Return the [X, Y] coordinate for the center point of the cell that contains the specified text.  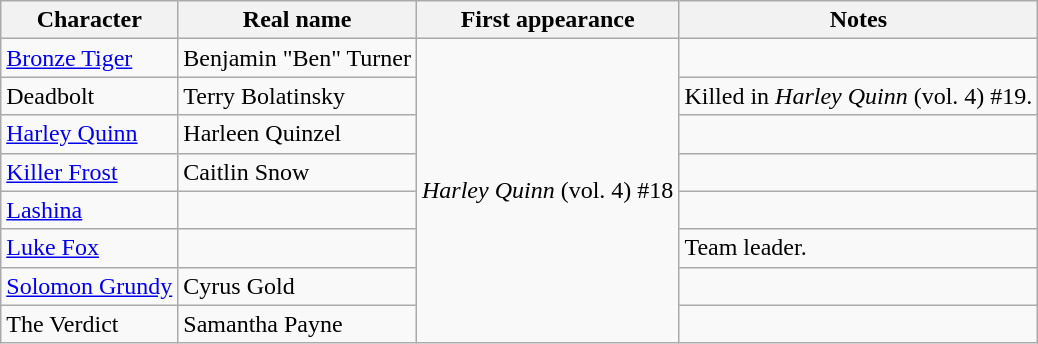
Samantha Payne [298, 324]
The Verdict [90, 324]
Killer Frost [90, 172]
Luke Fox [90, 248]
Benjamin "Ben" Turner [298, 58]
Lashina [90, 210]
Caitlin Snow [298, 172]
Character [90, 20]
Killed in Harley Quinn (vol. 4) #19. [858, 96]
Team leader. [858, 248]
Cyrus Gold [298, 286]
Solomon Grundy [90, 286]
Harleen Quinzel [298, 134]
Harley Quinn (vol. 4) #18 [547, 191]
Notes [858, 20]
Harley Quinn [90, 134]
Terry Bolatinsky [298, 96]
Bronze Tiger [90, 58]
First appearance [547, 20]
Real name [298, 20]
Deadbolt [90, 96]
